Find where the given text appears and provide that cell's center as [x, y] coordinate. 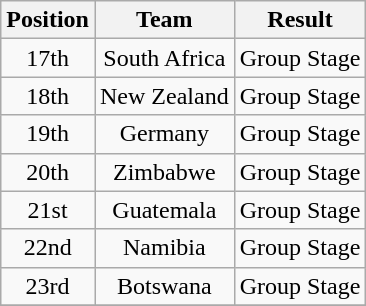
Team [164, 20]
Zimbabwe [164, 172]
Position [48, 20]
18th [48, 96]
22nd [48, 248]
23rd [48, 286]
New Zealand [164, 96]
Germany [164, 134]
17th [48, 58]
Guatemala [164, 210]
19th [48, 134]
20th [48, 172]
21st [48, 210]
Namibia [164, 248]
Result [300, 20]
Botswana [164, 286]
South Africa [164, 58]
